Determine the [x, y] coordinate at the center of the cell enclosing the given text.  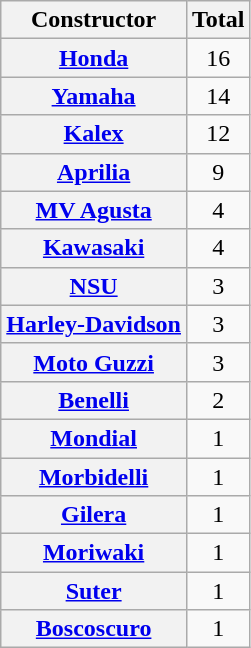
MV Agusta [94, 210]
Yamaha [94, 96]
16 [218, 58]
Suter [94, 591]
9 [218, 172]
14 [218, 96]
2 [218, 400]
Kawasaki [94, 248]
Mondial [94, 438]
Honda [94, 58]
NSU [94, 286]
12 [218, 134]
Aprilia [94, 172]
Total [218, 20]
Constructor [94, 20]
Benelli [94, 400]
Boscoscuro [94, 629]
Moto Guzzi [94, 362]
Morbidelli [94, 477]
Gilera [94, 515]
Harley-Davidson [94, 324]
Moriwaki [94, 553]
Kalex [94, 134]
